Search for the cell housing the specified text and yield its [X, Y] center coordinate. 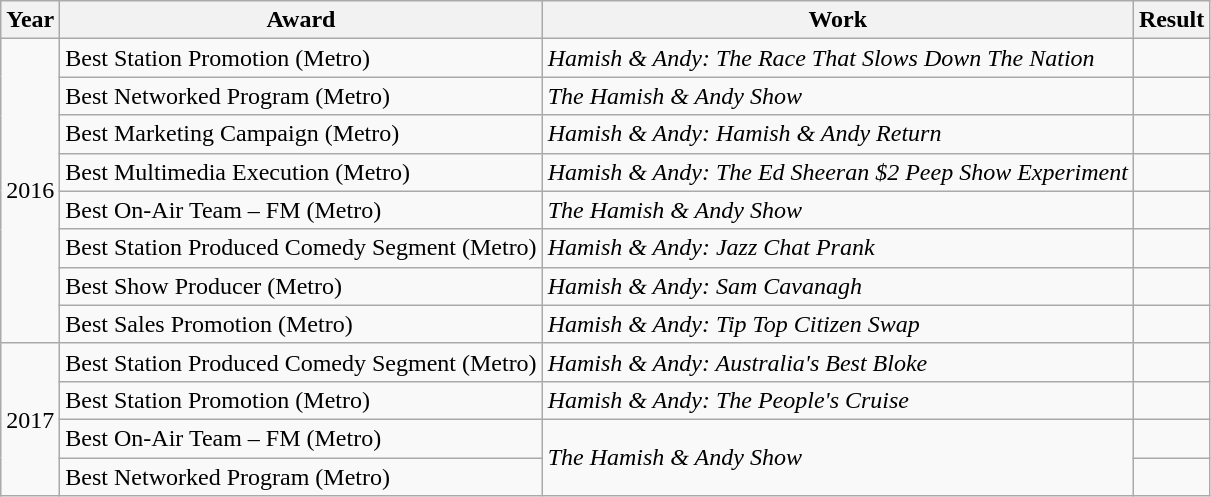
2017 [30, 419]
Hamish & Andy: The Ed Sheeran $2 Peep Show Experiment [838, 172]
Best Sales Promotion (Metro) [301, 324]
Hamish & Andy: Sam Cavanagh [838, 286]
Best Marketing Campaign (Metro) [301, 134]
Hamish & Andy: Jazz Chat Prank [838, 248]
Result [1171, 20]
Work [838, 20]
Best Show Producer (Metro) [301, 286]
Hamish & Andy: The Race That Slows Down The Nation [838, 58]
2016 [30, 191]
Hamish & Andy: The People's Cruise [838, 400]
Hamish & Andy: Tip Top Citizen Swap [838, 324]
Best Multimedia Execution (Metro) [301, 172]
Year [30, 20]
Hamish & Andy: Hamish & Andy Return [838, 134]
Hamish & Andy: Australia's Best Bloke [838, 362]
Award [301, 20]
